Locate the cell with the specified text and output its [X, Y] center coordinate. 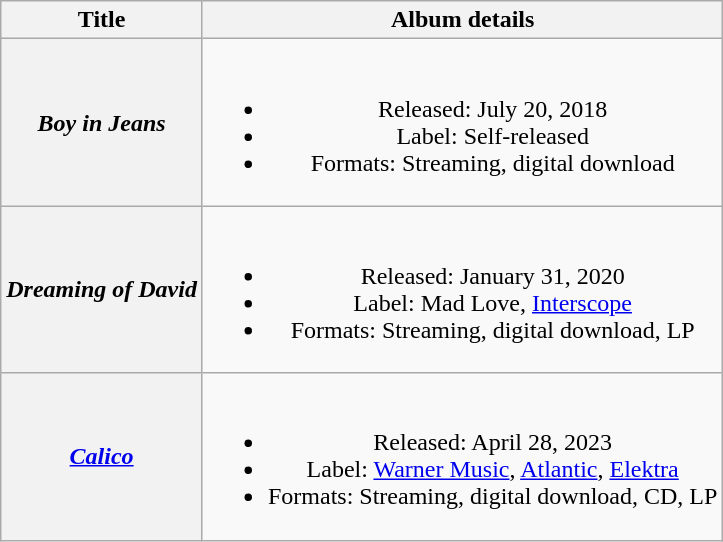
Dreaming of David [102, 290]
Album details [462, 20]
Calico [102, 456]
Released: July 20, 2018Label: Self-releasedFormats: Streaming, digital download [462, 122]
Title [102, 20]
Boy in Jeans [102, 122]
Released: January 31, 2020Label: Mad Love, InterscopeFormats: Streaming, digital download, LP [462, 290]
Released: April 28, 2023Label: Warner Music, Atlantic, ElektraFormats: Streaming, digital download, CD, LP [462, 456]
